Scan for the cell matching the given text and deliver its [X, Y] coordinate at center. 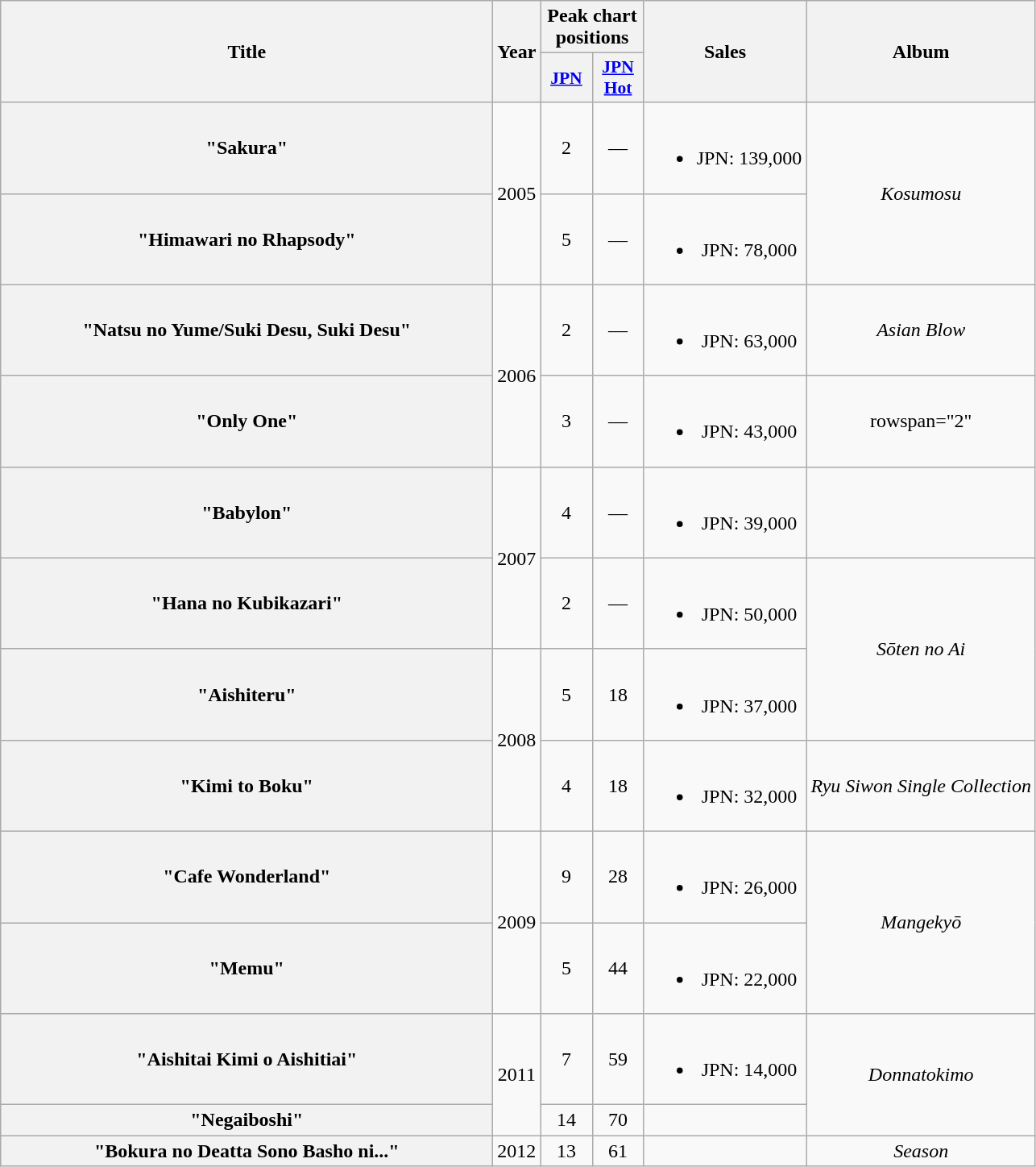
JPN: 32,000 [725, 785]
rowspan="2" [922, 421]
Donnatokimo [922, 1075]
"Cafe Wonderland" [247, 877]
Kosumosu [922, 193]
JPN: 50,000 [725, 603]
"Only One" [247, 421]
14 [566, 1120]
JPN: 139,000 [725, 148]
JPN: 43,000 [725, 421]
2011 [517, 1075]
JPN: 22,000 [725, 967]
"Sakura" [247, 148]
JPN: 14,000 [725, 1059]
"Hana no Kubikazari" [247, 603]
JPNHot [618, 77]
2007 [517, 558]
"Natsu no Yume/Suki Desu, Suki Desu" [247, 330]
JPN: 37,000 [725, 695]
JPN [566, 77]
Asian Blow [922, 330]
59 [618, 1059]
61 [618, 1151]
"Aishiteru" [247, 695]
JPN: 26,000 [725, 877]
13 [566, 1151]
Peak chart positions [592, 27]
28 [618, 877]
Season [922, 1151]
JPN: 63,000 [725, 330]
"Babylon" [247, 513]
Year [517, 52]
"Bokura no Deatta Sono Basho ni..." [247, 1151]
2012 [517, 1151]
Album [922, 52]
2005 [517, 193]
Sales [725, 52]
Ryu Siwon Single Collection [922, 785]
2006 [517, 376]
"Aishitai Kimi o Aishitiai" [247, 1059]
Title [247, 52]
"Memu" [247, 967]
Sōten no Ai [922, 649]
70 [618, 1120]
"Negaiboshi" [247, 1120]
"Kimi to Boku" [247, 785]
JPN: 39,000 [725, 513]
2008 [517, 740]
"Himawari no Rhapsody" [247, 239]
9 [566, 877]
3 [566, 421]
44 [618, 967]
7 [566, 1059]
JPN: 78,000 [725, 239]
2009 [517, 922]
Mangekyō [922, 922]
